Extract the [X, Y] coordinate from the center of the cell holding the provided text.  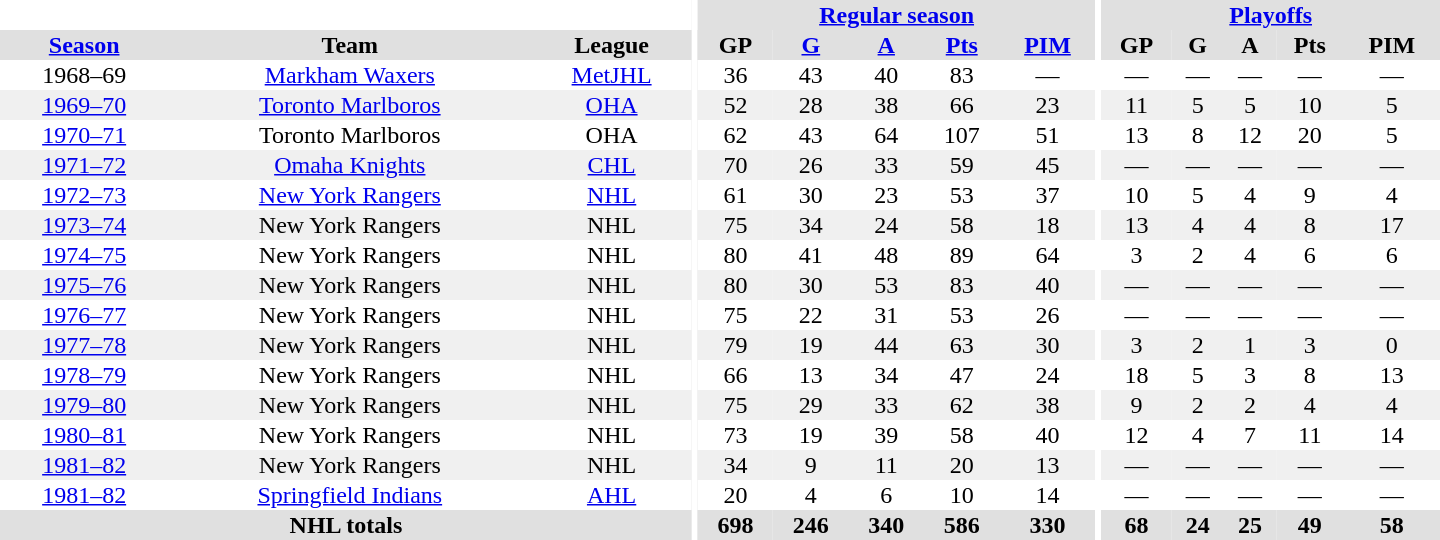
31 [886, 315]
698 [736, 525]
1 [1250, 345]
340 [886, 525]
37 [1047, 195]
59 [962, 165]
246 [810, 525]
45 [1047, 165]
1980–81 [84, 435]
Omaha Knights [350, 165]
107 [962, 135]
1973–74 [84, 225]
1977–78 [84, 345]
41 [810, 255]
Playoffs [1270, 15]
1970–71 [84, 135]
63 [962, 345]
1978–79 [84, 375]
1972–73 [84, 195]
7 [1250, 435]
25 [1250, 525]
1974–75 [84, 255]
MetJHL [612, 75]
Team [350, 45]
1975–76 [84, 285]
47 [962, 375]
Season [84, 45]
1969–70 [84, 105]
AHL [612, 495]
0 [1392, 345]
73 [736, 435]
61 [736, 195]
44 [886, 345]
79 [736, 345]
586 [962, 525]
Regular season [897, 15]
52 [736, 105]
1976–77 [84, 315]
330 [1047, 525]
49 [1310, 525]
29 [810, 405]
Markham Waxers [350, 75]
League [612, 45]
CHL [612, 165]
70 [736, 165]
22 [810, 315]
1968–69 [84, 75]
89 [962, 255]
36 [736, 75]
68 [1136, 525]
1979–80 [84, 405]
39 [886, 435]
1971–72 [84, 165]
17 [1392, 225]
Springfield Indians [350, 495]
51 [1047, 135]
NHL totals [346, 525]
28 [810, 105]
48 [886, 255]
